Search for the cell housing the specified text and yield its (x, y) center coordinate. 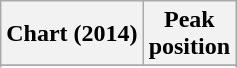
Peakposition (189, 34)
Chart (2014) (72, 34)
